Search for the cell housing the specified text and yield its (X, Y) center coordinate. 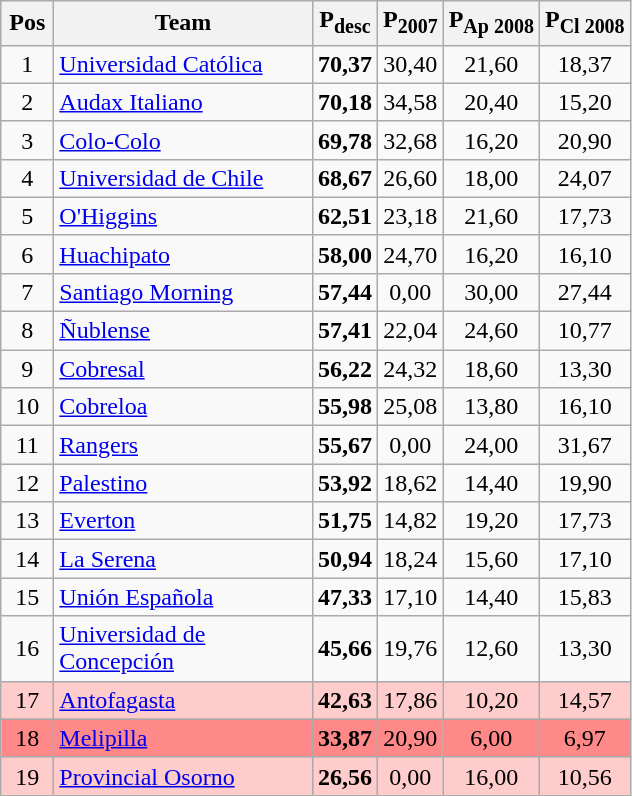
Provincial Osorno (184, 776)
19 (28, 776)
P2007 (410, 23)
24,00 (491, 445)
22,04 (410, 331)
70,37 (344, 64)
33,87 (344, 738)
Unión Española (184, 597)
45,66 (344, 648)
PAp 2008 (491, 23)
10 (28, 407)
3 (28, 140)
Huachipato (184, 254)
14,82 (410, 521)
34,58 (410, 102)
17,86 (410, 700)
Cobreloa (184, 407)
57,41 (344, 331)
19,20 (491, 521)
31,67 (584, 445)
18,37 (584, 64)
Pos (28, 23)
14,57 (584, 700)
9 (28, 369)
15 (28, 597)
55,98 (344, 407)
18,62 (410, 483)
24,60 (491, 331)
32,68 (410, 140)
20,40 (491, 102)
Pdesc (344, 23)
Colo-Colo (184, 140)
7 (28, 292)
62,51 (344, 216)
6 (28, 254)
15,20 (584, 102)
10,20 (491, 700)
Palestino (184, 483)
24,07 (584, 178)
8 (28, 331)
1 (28, 64)
6,00 (491, 738)
26,56 (344, 776)
53,92 (344, 483)
Everton (184, 521)
18,24 (410, 559)
19,90 (584, 483)
2 (28, 102)
Ñublense (184, 331)
24,32 (410, 369)
69,78 (344, 140)
O'Higgins (184, 216)
56,22 (344, 369)
70,18 (344, 102)
6,97 (584, 738)
57,44 (344, 292)
24,70 (410, 254)
13 (28, 521)
42,63 (344, 700)
Audax Italiano (184, 102)
47,33 (344, 597)
17 (28, 700)
16,00 (491, 776)
Team (184, 23)
15,60 (491, 559)
58,00 (344, 254)
PCl 2008 (584, 23)
50,94 (344, 559)
Universidad Católica (184, 64)
4 (28, 178)
19,76 (410, 648)
14 (28, 559)
23,18 (410, 216)
Universidad de Concepción (184, 648)
12,60 (491, 648)
25,08 (410, 407)
Santiago Morning (184, 292)
La Serena (184, 559)
11 (28, 445)
18,00 (491, 178)
55,67 (344, 445)
Cobresal (184, 369)
30,40 (410, 64)
27,44 (584, 292)
26,60 (410, 178)
10,56 (584, 776)
Antofagasta (184, 700)
10,77 (584, 331)
51,75 (344, 521)
Universidad de Chile (184, 178)
15,83 (584, 597)
Rangers (184, 445)
30,00 (491, 292)
5 (28, 216)
Melipilla (184, 738)
12 (28, 483)
16 (28, 648)
18 (28, 738)
13,80 (491, 407)
18,60 (491, 369)
68,67 (344, 178)
